For the text-containing cell, return its midpoint in (x, y) coordinate format. 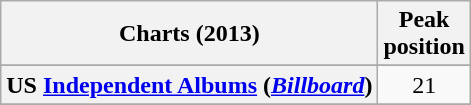
21 (424, 85)
US Independent Albums (Billboard) (190, 85)
Peakposition (424, 34)
Charts (2013) (190, 34)
